Determine the (X, Y) coordinate at the center of the cell enclosing the given text.  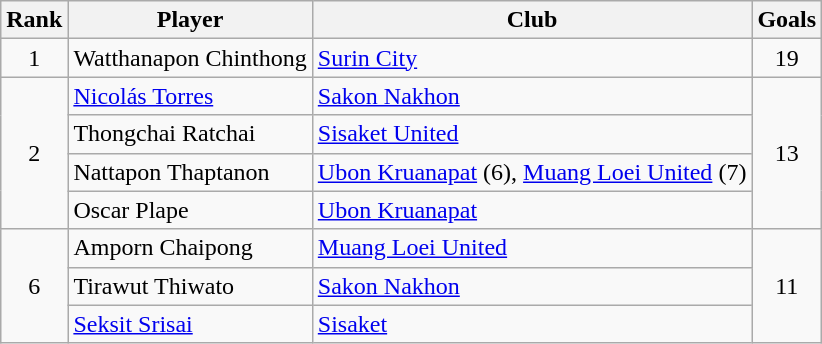
Ubon Kruanapat (6), Muang Loei United (7) (532, 172)
13 (787, 153)
Muang Loei United (532, 248)
1 (34, 58)
Club (532, 20)
Nattapon Thaptanon (190, 172)
Goals (787, 20)
19 (787, 58)
Sisaket United (532, 134)
Amporn Chaipong (190, 248)
Oscar Plape (190, 210)
Sisaket (532, 324)
Surin City (532, 58)
Thongchai Ratchai (190, 134)
2 (34, 153)
11 (787, 286)
6 (34, 286)
Player (190, 20)
Ubon Kruanapat (532, 210)
Tirawut Thiwato (190, 286)
Seksit Srisai (190, 324)
Nicolás Torres (190, 96)
Watthanapon Chinthong (190, 58)
Rank (34, 20)
